For the text-containing cell, return its midpoint in [X, Y] coordinate format. 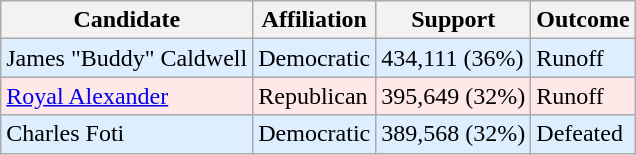
Charles Foti [127, 134]
James "Buddy" Caldwell [127, 58]
Candidate [127, 20]
Royal Alexander [127, 96]
Support [454, 20]
389,568 (32%) [454, 134]
395,649 (32%) [454, 96]
Outcome [583, 20]
Affiliation [314, 20]
Defeated [583, 134]
434,111 (36%) [454, 58]
Republican [314, 96]
